Extract the [x, y] coordinate from the center of the cell holding the provided text.  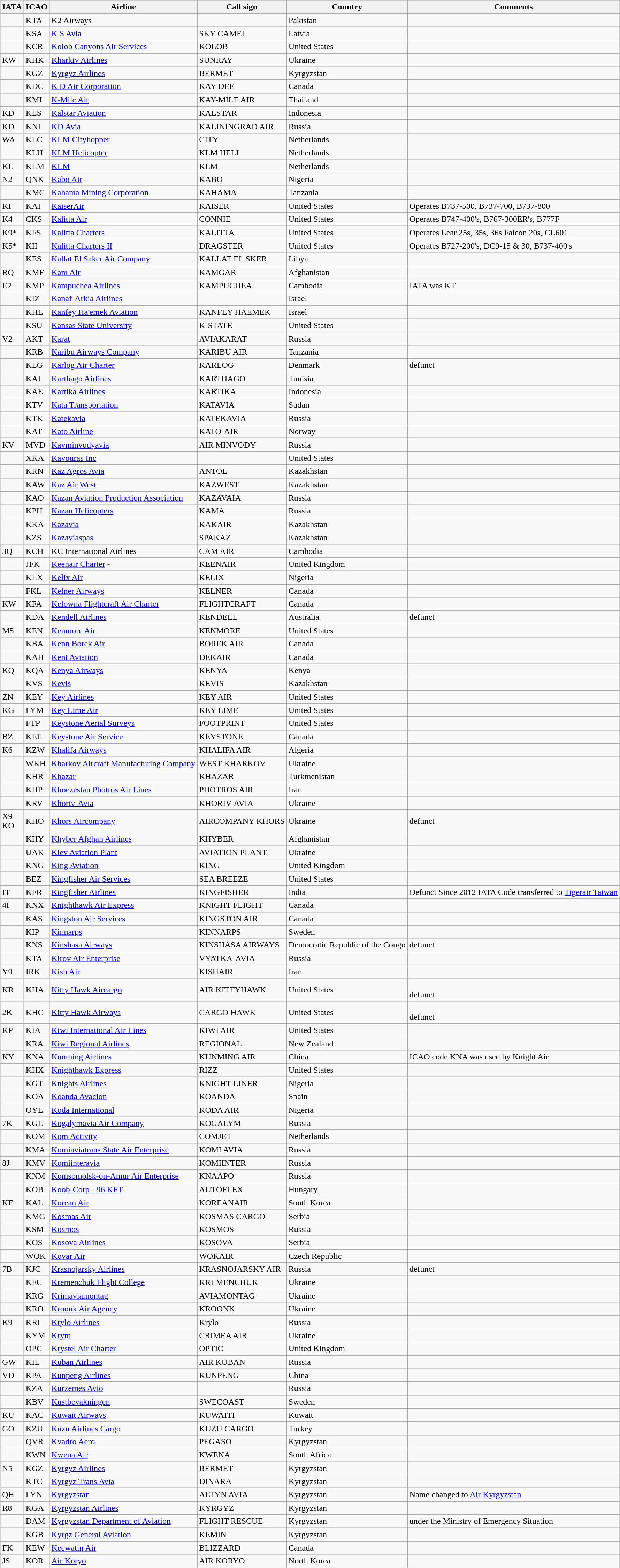
KDC [37, 86]
Kish Air [123, 972]
KOGALYM [242, 1123]
ZN [12, 697]
KREMENCHUK [242, 1282]
Koanda Avacion [123, 1097]
KLH [37, 153]
KELNER [242, 591]
KTK [37, 418]
AIR KUBAN [242, 1362]
KaiserAir [123, 206]
Kinnarps [123, 932]
Tunisia [347, 378]
Libya [347, 259]
KAS [37, 919]
WOK [37, 1256]
KEW [37, 1548]
KNX [37, 905]
KUWAITI [242, 1415]
Defunct Since 2012 IATA Code transferred to Tigerair Taiwan [513, 892]
Keystone Aerial Surveys [123, 723]
KLM HELI [242, 153]
AIR MINVODY [242, 445]
Kom Activity [123, 1136]
LYN [37, 1495]
Australia [347, 617]
KABO [242, 180]
KINGFISHER [242, 892]
Kazan Aviation Production Association [123, 498]
Kallat El Saker Air Company [123, 259]
IRK [37, 972]
IATA [12, 7]
M5 [12, 631]
Kyrgyzstan Airlines [123, 1508]
KGB [37, 1535]
KHC [37, 1012]
KARLOG [242, 365]
KFS [37, 233]
Keystone Air Service [123, 737]
DAM [37, 1521]
K D Air Corporation [123, 86]
Kremenchuk Flight College [123, 1282]
AUTOFLEX [242, 1189]
KTC [37, 1482]
OYE [37, 1110]
Kharkiv Airlines [123, 60]
Kuwait [347, 1415]
KAMPUCHEA [242, 286]
KUNMING AIR [242, 1057]
Kingfisher Airlines [123, 892]
Kunpeng Airlines [123, 1375]
MVD [37, 445]
KNAAPO [242, 1176]
Kansas State University [123, 325]
KAKAIR [242, 524]
Kam Air [123, 272]
QVR [37, 1441]
Kata Transportation [123, 405]
Kavouras Inc [123, 458]
Kazaviaspas [123, 538]
KNM [37, 1176]
DEKAIR [242, 657]
Kyrgyzstan Department of Aviation [123, 1521]
KOM [37, 1136]
KGL [37, 1123]
AIR KITTYHAWK [242, 989]
ICAO code KNA was used by Knight Air [513, 1057]
KHX [37, 1070]
UAK [37, 852]
KHR [37, 776]
ANTOL [242, 471]
KSM [37, 1229]
KMC [37, 193]
AVIAMONTAG [242, 1296]
ALTYN AVIA [242, 1495]
KINNARPS [242, 932]
KOMI AVIA [242, 1150]
CITY [242, 139]
Kalitta Air [123, 219]
KOLOB [242, 47]
Khyber Afghan Airlines [123, 839]
Democratic Republic of the Congo [347, 945]
KAO [37, 498]
Kiwi Regional Airlines [123, 1043]
KEENAIR [242, 564]
under the Ministry of Emergency Situation [513, 1521]
KE [12, 1203]
R8 [12, 1508]
AVIAKARAT [242, 338]
Latvia [347, 33]
KHA [37, 989]
OPC [37, 1349]
KFR [37, 892]
KMG [37, 1216]
KSU [37, 325]
Kalstar Aviation [123, 113]
Kalitta Charters [123, 233]
CARGO HAWK [242, 1012]
Kvadro Aero [123, 1441]
KAC [37, 1415]
KOA [37, 1097]
K6 [12, 750]
Kogalymavia Air Company [123, 1123]
KIWI AIR [242, 1030]
KVS [37, 684]
K5* [12, 246]
Turkey [347, 1428]
Sudan [347, 405]
Algeria [347, 750]
KAW [37, 485]
Kendell Airlines [123, 617]
QNK [37, 180]
KEY LIME [242, 710]
CONNIE [242, 219]
KENMORE [242, 631]
KODA AIR [242, 1110]
KAMA [242, 511]
KNIGHT FLIGHT [242, 905]
Krym [123, 1335]
KALSTAR [242, 113]
KLM Cityhopper [123, 139]
K-Mile Air [123, 100]
KBA [37, 644]
North Korea [347, 1561]
WEST-KHARKOV [242, 763]
KP [12, 1030]
Czech Republic [347, 1256]
Kelner Airways [123, 591]
Kurzemes Avio [123, 1388]
Y9 [12, 972]
FLIGHT RESCUE [242, 1521]
Operates Lear 25s, 35s, 36s Falcon 20s, CL601 [513, 233]
KENDELL [242, 617]
DRAGSTER [242, 246]
KANFEY HAEMEK [242, 312]
Hungary [347, 1189]
Kaz Agros Avia [123, 471]
KHE [37, 312]
KOMIINTER [242, 1163]
Kenya [347, 670]
KY [12, 1057]
Country [347, 7]
K4 [12, 219]
KCH [37, 551]
South Africa [347, 1455]
KII [37, 246]
Kaz Air West [123, 485]
KZA [37, 1388]
KAE [37, 392]
4I [12, 905]
GO [12, 1428]
Khoriv-Avia [123, 803]
K9* [12, 233]
KRASNOJARSKY AIR [242, 1269]
KALITTA [242, 233]
King Aviation [123, 866]
KIP [37, 932]
8J [12, 1163]
Kyrgz General Aviation [123, 1535]
KELIX [242, 577]
KHK [37, 60]
AIRCOMPANY KHORS [242, 821]
KLC [37, 139]
Kharkov Aircraft Manufacturing Company [123, 763]
VD [12, 1375]
Kartika Airlines [123, 392]
Krylo Airlines [123, 1322]
KGA [37, 1508]
KJC [37, 1269]
K9 [12, 1322]
X9KO [12, 821]
Knighthawk Air Express [123, 905]
OPTIC [242, 1349]
KWENA [242, 1455]
Operates B747-400's, B767-300ER's, B777F [513, 219]
BLIZZARD [242, 1548]
FOOTPRINT [242, 723]
JS [12, 1561]
Keewatin Air [123, 1548]
KFA [37, 604]
KEY [37, 697]
Koda International [123, 1110]
N2 [12, 180]
KEMIN [242, 1535]
Operates B727-200's, DC9-15 & 30, B737-400's [513, 246]
KES [37, 259]
PEGASO [242, 1441]
KAHAMA [242, 193]
KEY AIR [242, 697]
KMV [37, 1163]
KAISER [242, 206]
Air Koryo [123, 1561]
Kingston Air Services [123, 919]
Khors Aircompany [123, 821]
KKA [37, 524]
KQ [12, 670]
Katekavia [123, 418]
Khazar [123, 776]
RIZZ [242, 1070]
SKY CAMEL [242, 33]
Kiev Aviation Plant [123, 852]
K S Avia [123, 33]
KALININGRAD AIR [242, 126]
KZW [37, 750]
KARIBU AIR [242, 352]
SEA BREEZE [242, 879]
KHP [37, 790]
KG [12, 710]
WA [12, 139]
QH [12, 1495]
KWN [37, 1455]
Kanfey Ha'emek Aviation [123, 312]
KGT [37, 1083]
KC International Airlines [123, 551]
E2 [12, 286]
Kalitta Charters II [123, 246]
Knighthawk Express [123, 1070]
Kingfisher Air Services [123, 879]
Key Lime Air [123, 710]
Kato Airline [123, 432]
KRB [37, 352]
Kelix Air [123, 577]
KHORIV-AVIA [242, 803]
Airline [123, 7]
KRI [37, 1322]
Kuzu Airlines Cargo [123, 1428]
KIA [37, 1030]
KSA [37, 33]
KING [242, 866]
KHY [37, 839]
Kitty Hawk Airways [123, 1012]
Kenmore Air [123, 631]
KHO [37, 821]
KAI [37, 206]
KHYBER [242, 839]
Kosmos [123, 1229]
2K [12, 1012]
Kosmas Air [123, 1216]
KNS [37, 945]
Komsomolsk-on-Amur Air Enterprise [123, 1176]
K2 Airways [123, 20]
KV [12, 445]
KAL [37, 1203]
Kampuchea Airlines [123, 286]
KNI [37, 126]
Denmark [347, 365]
KOREANAIR [242, 1203]
SUNRAY [242, 60]
JFK [37, 564]
3Q [12, 551]
Kabo Air [123, 180]
CRIMEA AIR [242, 1335]
KNG [37, 866]
KROONK [242, 1309]
Krasnojarsky Airlines [123, 1269]
IT [12, 892]
KRO [37, 1309]
KRN [37, 471]
KATO-AIR [242, 432]
Kenn Borek Air [123, 644]
Koob-Corp - 96 KFT [123, 1189]
Krimaviamontag [123, 1296]
Kuwait Airways [123, 1415]
Khalifa Airways [123, 750]
Karibu Airways Company [123, 352]
Kazan Helicopters [123, 511]
Kuban Airlines [123, 1362]
KRV [37, 803]
KOSMAS CARGO [242, 1216]
Kent Aviation [123, 657]
Thailand [347, 100]
KDA [37, 617]
SPAKAZ [242, 538]
AVIATION PLANT [242, 852]
Korean Air [123, 1203]
India [347, 892]
Kolob Canyons Air Services [123, 47]
Kwena Air [123, 1455]
KQA [37, 670]
FTP [37, 723]
Kosova Airlines [123, 1242]
KLX [37, 577]
KL [12, 166]
KIL [37, 1362]
KR [12, 989]
CAM AIR [242, 551]
KLG [37, 365]
KOSMOS [242, 1229]
7B [12, 1269]
KCR [37, 47]
KAZWEST [242, 485]
KMP [37, 286]
COMJET [242, 1136]
KOR [37, 1561]
Karthago Airlines [123, 378]
Karat [123, 338]
Turkmenistan [347, 776]
KRA [37, 1043]
KLS [37, 113]
KPA [37, 1375]
Kazavia [123, 524]
ICAO [37, 7]
KOS [37, 1242]
REGIONAL [242, 1043]
KISHAIR [242, 972]
KTV [37, 405]
Kunming Airlines [123, 1057]
KAMGAR [242, 272]
WOKAIR [242, 1256]
VYATKA-AVIA [242, 958]
KLM Helicopter [123, 153]
WKH [37, 763]
KNIGHT-LINER [242, 1083]
DINARA [242, 1482]
Keenair Charter - [123, 564]
KALLAT EL SKER [242, 259]
Kavminvodyavia [123, 445]
AIR KORYO [242, 1561]
KOANDA [242, 1097]
Kustbevakningen [123, 1402]
Comments [513, 7]
Kevis [123, 684]
Kinshasa Airways [123, 945]
Kiwi International Air Lines [123, 1030]
Kovar Air [123, 1256]
KD Avia [123, 126]
Pakistan [347, 20]
KZS [37, 538]
KAY-MILE AIR [242, 100]
KMI [37, 100]
KINSHASA AIRWAYS [242, 945]
KFC [37, 1282]
KINGSTON AIR [242, 919]
KPH [37, 511]
Key Airlines [123, 697]
Kroonk Air Agency [123, 1309]
Kirov Air Enterprise [123, 958]
Spain [347, 1097]
KAT [37, 432]
Krylo [242, 1322]
FLIGHTCRAFT [242, 604]
Khoezestan Photros Air Lines [123, 790]
KOSOVA [242, 1242]
South Korea [347, 1203]
KEN [37, 631]
Krystel Air Charter [123, 1349]
KU [12, 1415]
KAJ [37, 378]
Kitty Hawk Aircargo [123, 989]
BZ [12, 737]
Call sign [242, 7]
KOB [37, 1189]
CKS [37, 219]
KAH [37, 657]
KEVIS [242, 684]
KBV [37, 1402]
FK [12, 1548]
KENYA [242, 670]
KAY DEE [242, 86]
KATEKAVIA [242, 418]
7K [12, 1123]
KARTHAGO [242, 378]
KI [12, 206]
KEE [37, 737]
RQ [12, 272]
LYM [37, 710]
V2 [12, 338]
KAZAVAIA [242, 498]
KZU [37, 1428]
KNA [37, 1057]
KUZU CARGO [242, 1428]
Kenya Airways [123, 670]
KYM [37, 1335]
KHALIFA AIR [242, 750]
FKL [37, 591]
KMF [37, 272]
Operates B737-500, B737-700, B737-800 [513, 206]
IATA was KT [513, 286]
BOREK AIR [242, 644]
Komiinteravia [123, 1163]
KYRGYZ [242, 1508]
BEZ [37, 879]
Karlog Air Charter [123, 365]
KARTIKA [242, 392]
GW [12, 1362]
KMA [37, 1150]
Kahama Mining Corporation [123, 193]
Name changed to Air Kyrgyzstan [513, 1495]
Kanaf-Arkia Airlines [123, 299]
KATAVIA [242, 405]
AKT [37, 338]
KIZ [37, 299]
PHOTROS AIR [242, 790]
Komiaviatrans State Air Enterprise [123, 1150]
XKA [37, 458]
KHAZAR [242, 776]
KEYSTONE [242, 737]
New Zealand [347, 1043]
KRG [37, 1296]
Kelowna Flightcraft Air Charter [123, 604]
Knights Airlines [123, 1083]
KUNPENG [242, 1375]
N5 [12, 1468]
K-STATE [242, 325]
SWECOAST [242, 1402]
Kyrgyz Trans Avia [123, 1482]
Norway [347, 432]
